Extract the [X, Y] coordinate from the center of the cell holding the provided text.  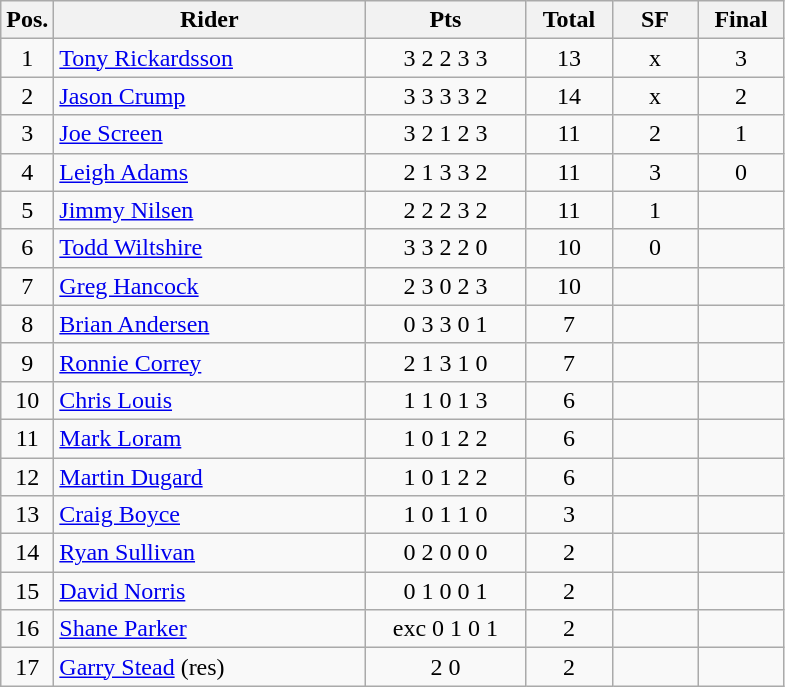
Rider [210, 20]
16 [28, 629]
3 2 1 2 3 [446, 134]
1 0 1 1 0 [446, 515]
Todd Wiltshire [210, 248]
Mark Loram [210, 438]
0 1 0 0 1 [446, 591]
Total [569, 20]
Pos. [28, 20]
Brian Andersen [210, 324]
SF [655, 20]
Ryan Sullivan [210, 553]
9 [28, 362]
Craig Boyce [210, 515]
15 [28, 591]
Tony Rickardsson [210, 58]
Final [741, 20]
1 1 0 1 3 [446, 400]
2 2 2 3 2 [446, 210]
12 [28, 477]
5 [28, 210]
2 1 3 1 0 [446, 362]
8 [28, 324]
2 3 0 2 3 [446, 286]
Pts [446, 20]
3 3 2 2 0 [446, 248]
3 2 2 3 3 [446, 58]
0 2 0 0 0 [446, 553]
2 1 3 3 2 [446, 172]
Leigh Adams [210, 172]
Chris Louis [210, 400]
Ronnie Correy [210, 362]
0 3 3 0 1 [446, 324]
17 [28, 667]
exc 0 1 0 1 [446, 629]
Jason Crump [210, 96]
Jimmy Nilsen [210, 210]
Joe Screen [210, 134]
David Norris [210, 591]
3 3 3 3 2 [446, 96]
Martin Dugard [210, 477]
Greg Hancock [210, 286]
Shane Parker [210, 629]
2 0 [446, 667]
Garry Stead (res) [210, 667]
4 [28, 172]
